From the cell containing the given text, extract its center point as [x, y] coordinate. 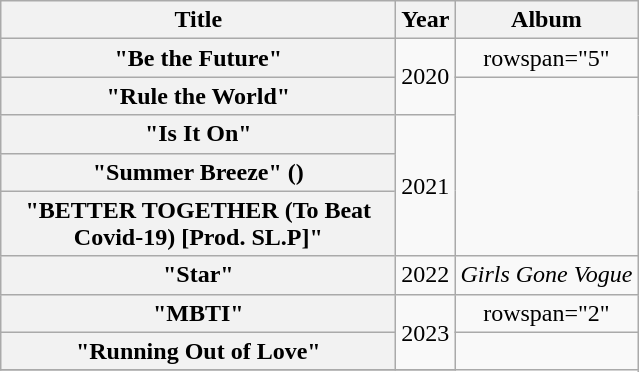
2021 [426, 186]
rowspan="5" [546, 58]
"BETTER TOGETHER (To Beat Covid-19) [Prod. SL.P]" [198, 224]
"Be the Future" [198, 58]
rowspan="2" [546, 313]
"Rule the World" [198, 96]
Album [546, 20]
Girls Gone Vogue [546, 275]
"Summer Breeze" () [198, 172]
Title [198, 20]
"Running Out of Love" [198, 351]
"MBTI" [198, 313]
"Star" [198, 275]
"Is It On" [198, 134]
2020 [426, 77]
2023 [426, 332]
2022 [426, 275]
Year [426, 20]
